Return (X, Y) of the center of cell containing provided text 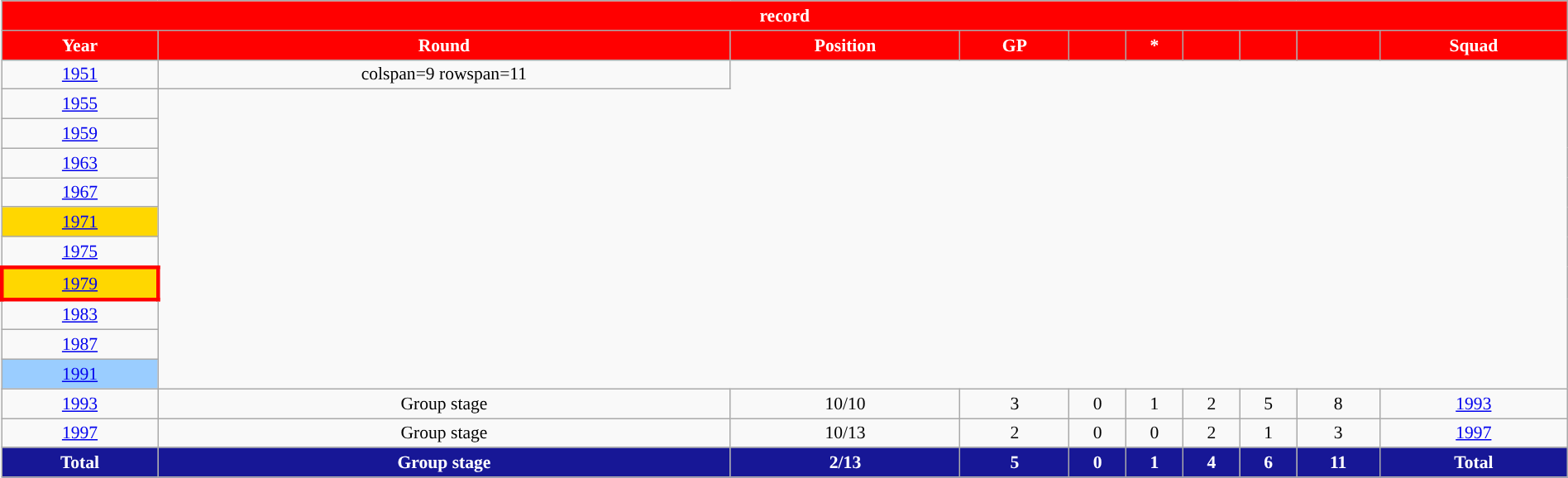
1983 (79, 314)
Year (79, 45)
Position (845, 45)
1987 (79, 345)
1975 (79, 251)
GP (1015, 45)
10/13 (845, 433)
1971 (79, 222)
record (784, 16)
10/10 (845, 404)
colspan=9 rowspan=11 (444, 74)
1951 (79, 74)
Squad (1474, 45)
Round (444, 45)
6 (1269, 463)
1967 (79, 193)
1991 (79, 375)
11 (1338, 463)
1955 (79, 104)
1963 (79, 163)
1959 (79, 134)
2/13 (845, 463)
1979 (79, 283)
4 (1211, 463)
* (1154, 45)
8 (1338, 404)
